Locate the cell with the specified text and output its [X, Y] center coordinate. 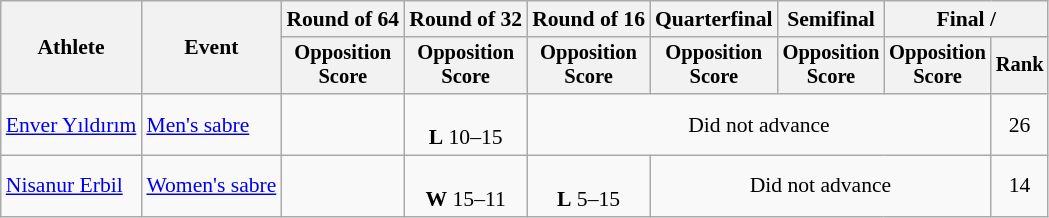
L 10–15 [466, 124]
Round of 32 [466, 19]
Semifinal [832, 19]
Enver Yıldırım [72, 124]
L 5–15 [588, 186]
Event [211, 48]
26 [1020, 124]
Athlete [72, 48]
Final / [966, 19]
Round of 16 [588, 19]
Nisanur Erbil [72, 186]
Quarterfinal [714, 19]
W 15–11 [466, 186]
Round of 64 [342, 19]
Women's sabre [211, 186]
Rank [1020, 66]
14 [1020, 186]
Men's sabre [211, 124]
